Locate the cell with the specified text and output its [x, y] center coordinate. 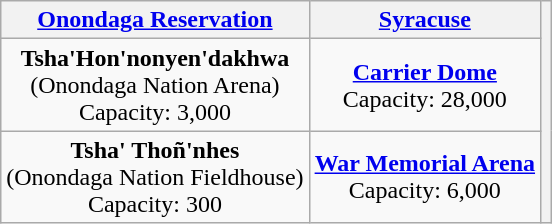
Tsha' Thoñ'nhes(Onondaga Nation Fieldhouse)Capacity: 300 [155, 177]
War Memorial ArenaCapacity: 6,000 [424, 177]
Syracuse [424, 20]
Onondaga Reservation [155, 20]
Carrier DomeCapacity: 28,000 [424, 85]
Tsha'Hon'nonyen'dakhwa(Onondaga Nation Arena)Capacity: 3,000 [155, 85]
